Provide the (X, Y) coordinate of the cell's center where the given text is located.  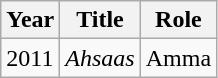
Year (30, 20)
Ahsaas (100, 58)
2011 (30, 58)
Title (100, 20)
Amma (178, 58)
Role (178, 20)
